Scan for the cell matching the given text and deliver its (X, Y) coordinate at center. 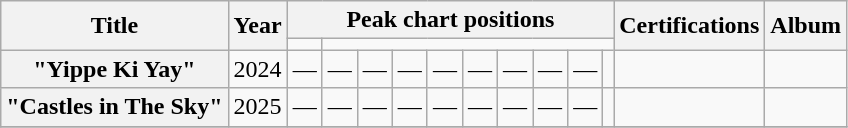
2024 (258, 69)
Year (258, 26)
2025 (258, 107)
Certifications (690, 26)
"Castles in The Sky" (114, 107)
"Yippe Ki Yay" (114, 69)
Title (114, 26)
Album (806, 26)
Peak chart positions (450, 20)
